For the text-containing cell, return its midpoint in (X, Y) coordinate format. 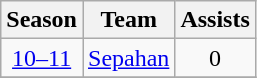
10–11 (42, 58)
0 (215, 58)
Season (42, 20)
Team (128, 20)
Assists (215, 20)
Sepahan (128, 58)
